For the text-containing cell, return its midpoint in (X, Y) coordinate format. 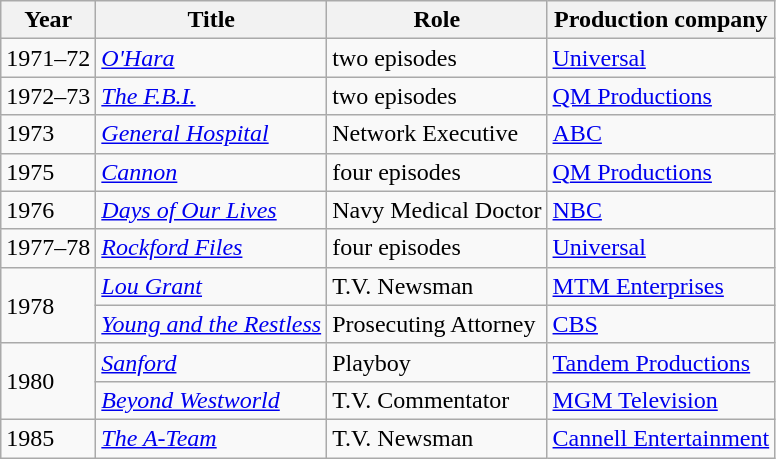
Network Executive (437, 134)
1973 (48, 134)
Sanford (212, 362)
Days of Our Lives (212, 210)
Tandem Productions (661, 362)
Role (437, 20)
1972–73 (48, 96)
Year (48, 20)
O'Hara (212, 58)
1985 (48, 438)
Rockford Files (212, 248)
T.V. Commentator (437, 400)
Production company (661, 20)
Title (212, 20)
Lou Grant (212, 286)
Navy Medical Doctor (437, 210)
Cannell Entertainment (661, 438)
1978 (48, 305)
MTM Enterprises (661, 286)
1971–72 (48, 58)
1980 (48, 381)
General Hospital (212, 134)
1975 (48, 172)
CBS (661, 324)
Cannon (212, 172)
Playboy (437, 362)
NBC (661, 210)
The A-Team (212, 438)
The F.B.I. (212, 96)
Young and the Restless (212, 324)
Beyond Westworld (212, 400)
1976 (48, 210)
Prosecuting Attorney (437, 324)
ABC (661, 134)
1977–78 (48, 248)
MGM Television (661, 400)
